From the cell containing the given text, extract its center point as [x, y] coordinate. 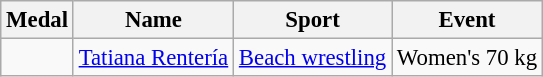
Beach wrestling [313, 58]
Tatiana Rentería [153, 58]
Medal [38, 20]
Event [468, 20]
Women's 70 kg [468, 58]
Name [153, 20]
Sport [313, 20]
